Find where the given text appears and provide that cell's center as [x, y] coordinate. 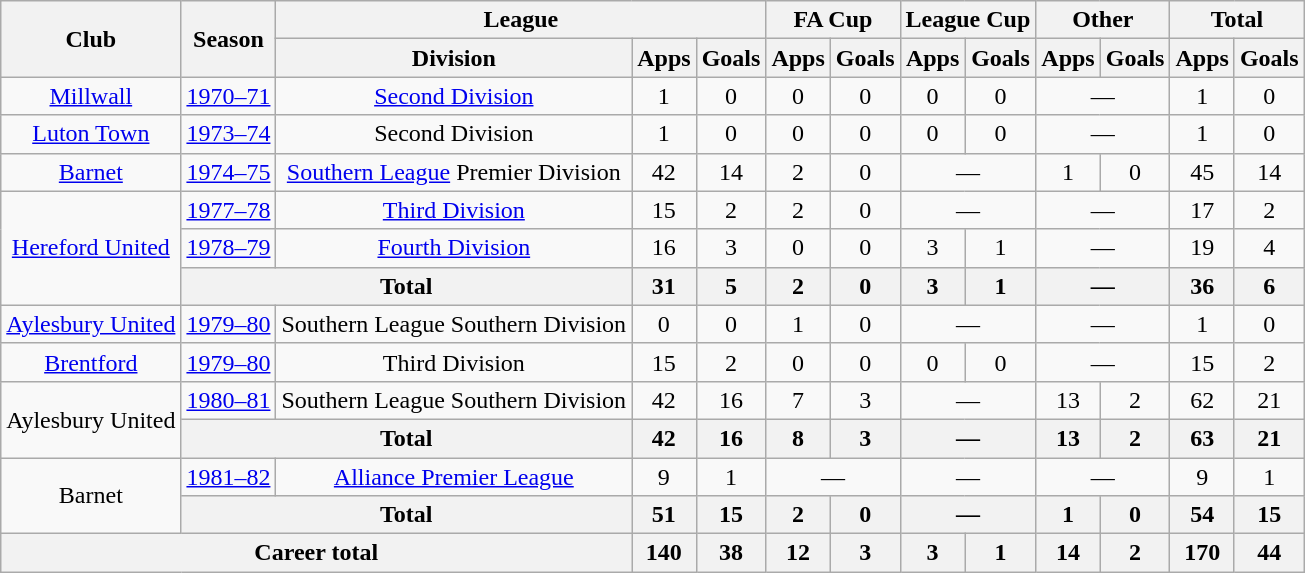
Season [228, 39]
Brentford [91, 362]
170 [1202, 553]
1978–79 [228, 248]
19 [1202, 248]
1980–81 [228, 400]
44 [1269, 553]
1974–75 [228, 172]
45 [1202, 172]
51 [664, 515]
7 [798, 400]
Other [1103, 20]
FA Cup [833, 20]
Club [91, 39]
140 [664, 553]
1977–78 [228, 210]
12 [798, 553]
League [521, 20]
63 [1202, 438]
Hereford United [91, 248]
4 [1269, 248]
Alliance Premier League [454, 477]
62 [1202, 400]
League Cup [968, 20]
Division [454, 58]
Millwall [91, 96]
1981–82 [228, 477]
Luton Town [91, 134]
38 [731, 553]
5 [731, 286]
Fourth Division [454, 248]
Career total [316, 553]
36 [1202, 286]
1970–71 [228, 96]
17 [1202, 210]
31 [664, 286]
54 [1202, 515]
1973–74 [228, 134]
Southern League Premier Division [454, 172]
6 [1269, 286]
8 [798, 438]
